For the text-containing cell, return its midpoint in [x, y] coordinate format. 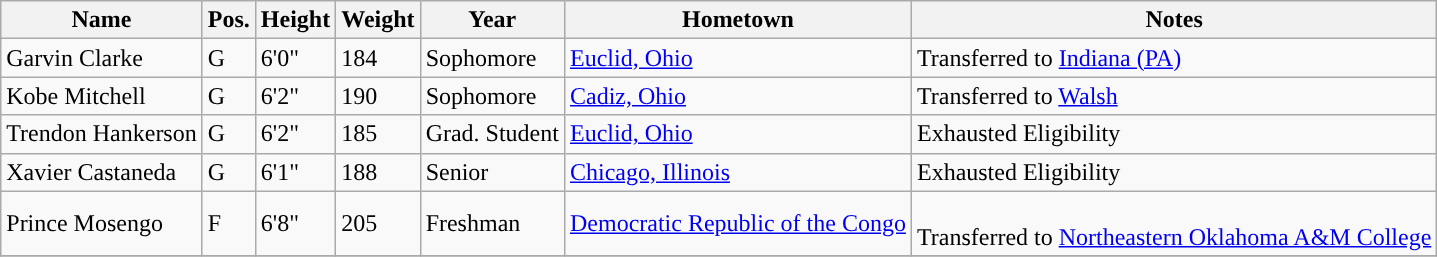
Cadiz, Ohio [738, 96]
Hometown [738, 20]
Year [492, 20]
Xavier Castaneda [102, 172]
F [228, 224]
185 [378, 134]
Transferred to Walsh [1174, 96]
6'0" [295, 58]
188 [378, 172]
6'1" [295, 172]
184 [378, 58]
Senior [492, 172]
Trendon Hankerson [102, 134]
Pos. [228, 20]
190 [378, 96]
Notes [1174, 20]
Weight [378, 20]
205 [378, 224]
Chicago, Illinois [738, 172]
Democratic Republic of the Congo [738, 224]
Name [102, 20]
Height [295, 20]
Transferred to Northeastern Oklahoma A&M College [1174, 224]
Transferred to Indiana (PA) [1174, 58]
Freshman [492, 224]
Prince Mosengo [102, 224]
Kobe Mitchell [102, 96]
Grad. Student [492, 134]
6'8" [295, 224]
Garvin Clarke [102, 58]
